Determine the (X, Y) coordinate at the center of the cell enclosing the given text.  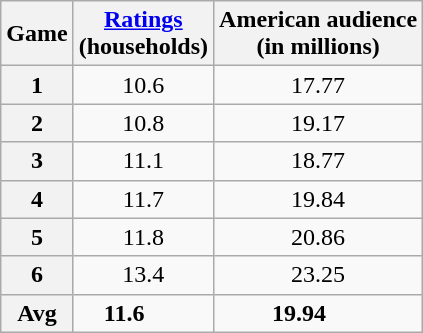
11.8 (143, 237)
13.4 (143, 275)
3 (37, 161)
1 (37, 85)
17.77 (318, 85)
19.17 (318, 123)
20.86 (318, 237)
American audience(in millions) (318, 34)
5 (37, 237)
18.77 (318, 161)
10.6 (143, 85)
11.1 (143, 161)
23.25 (318, 275)
19.94 (318, 313)
Ratings(households) (143, 34)
11.7 (143, 199)
Avg (37, 313)
10.8 (143, 123)
2 (37, 123)
Game (37, 34)
4 (37, 199)
6 (37, 275)
11.6 (143, 313)
19.84 (318, 199)
